Extract the [X, Y] coordinate from the center of the cell holding the provided text.  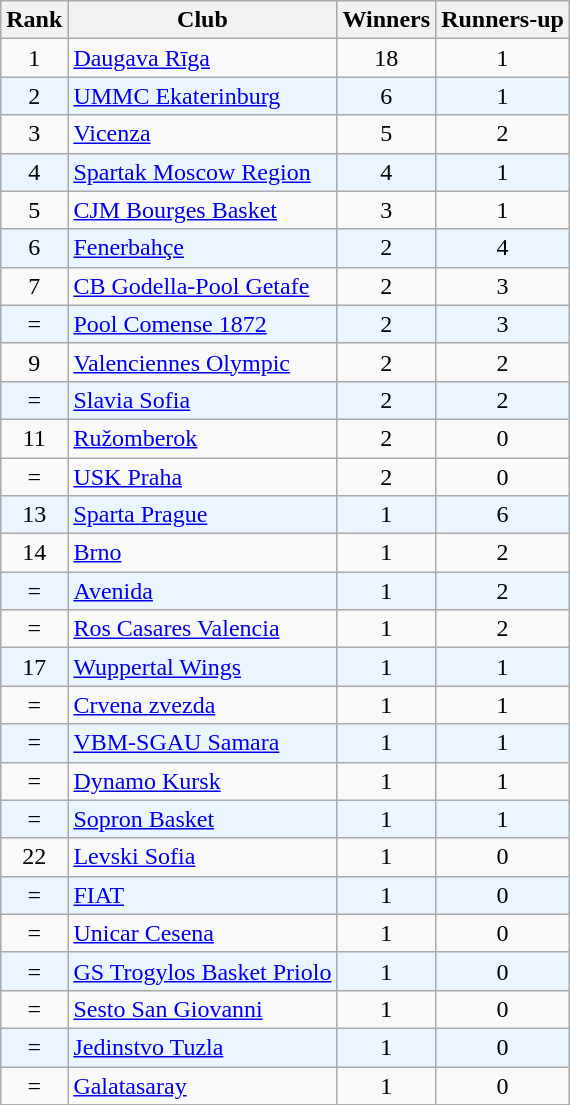
18 [386, 58]
Sesto San Giovanni [202, 1009]
Galatasaray [202, 1085]
Sparta Prague [202, 515]
Crvena zvezda [202, 705]
9 [34, 362]
Pool Comense 1872 [202, 324]
Valenciennes Olympic [202, 362]
FIAT [202, 895]
Ros Casares Valencia [202, 629]
Club [202, 20]
CB Godella-Pool Getafe [202, 286]
Daugava Rīga [202, 58]
Vicenza [202, 134]
Runners-up [503, 20]
CJM Bourges Basket [202, 210]
Slavia Sofia [202, 400]
Unicar Cesena [202, 933]
VBM-SGAU Samara [202, 743]
GS Trogylos Basket Priolo [202, 971]
11 [34, 438]
Jedinstvo Tuzla [202, 1047]
Brno [202, 553]
Levski Sofia [202, 857]
Ružomberok [202, 438]
Spartak Moscow Region [202, 172]
Avenida [202, 591]
UMMC Ekaterinburg [202, 96]
7 [34, 286]
13 [34, 515]
Dynamo Kursk [202, 781]
Winners [386, 20]
Fenerbahçe [202, 248]
17 [34, 667]
Sopron Basket [202, 819]
Wuppertal Wings [202, 667]
USK Praha [202, 477]
Rank [34, 20]
22 [34, 857]
14 [34, 553]
